Identify which cell holds the provided text, then report its [x, y] central coordinate. 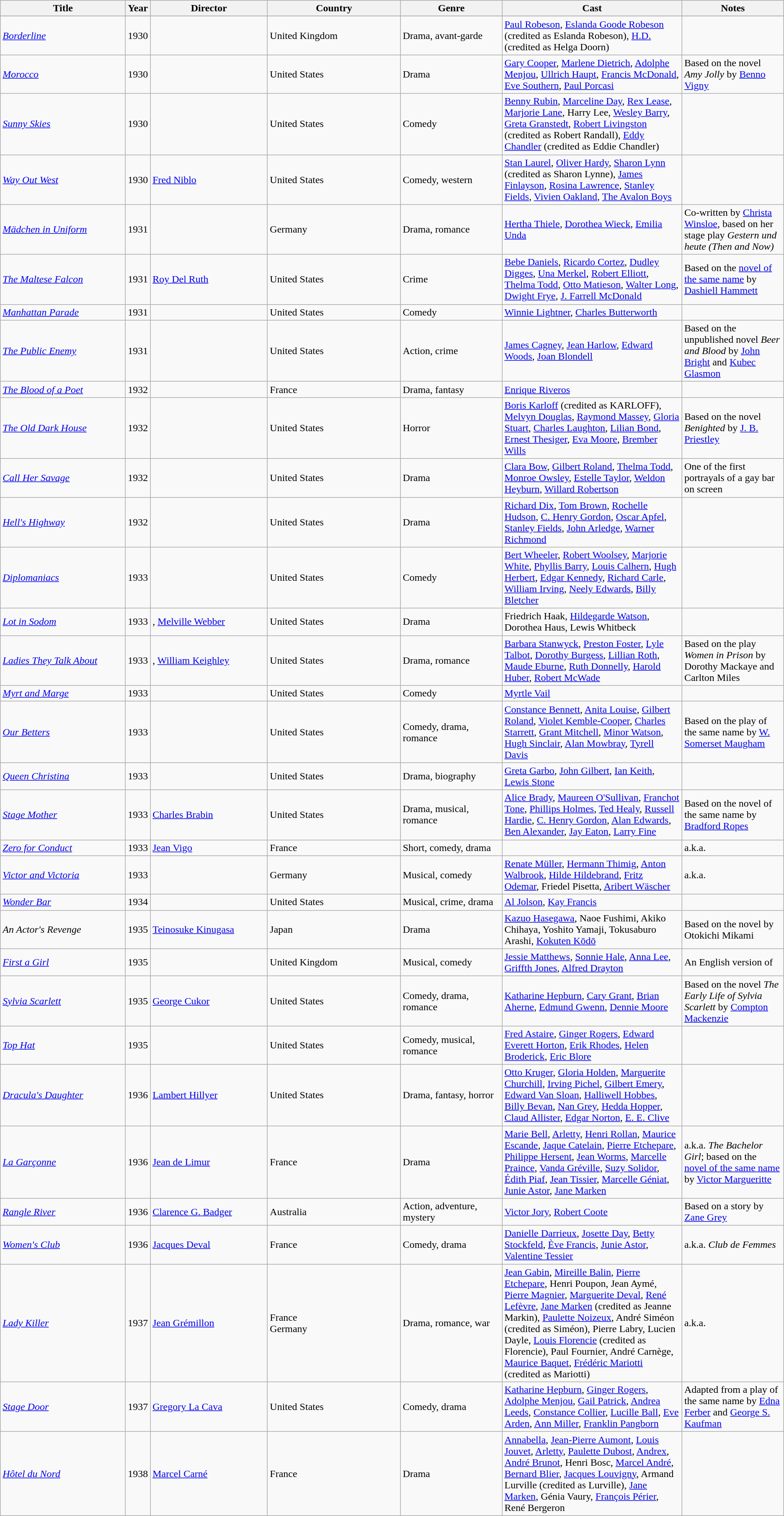
The Public Enemy [63, 351]
Jean Grémillon [209, 1323]
Top Hat [63, 1045]
, William Keighley [209, 660]
Kazuo Hasegawa, Naoe Fushimi, Akiko Chihaya, Yoshito Yamaji, Tokusaburo Arashi, Kokuten Kōdō [592, 929]
Crime [451, 279]
Year [138, 8]
FranceGermany [334, 1323]
Country [334, 8]
Based on the novel Benighted by J. B. Priestley [733, 428]
Stage Mother [63, 815]
Based on the play Women in Prison by Dorothy Mackaye and Carlton Miles [733, 660]
Hertha Thiele, Dorothea Wieck, Emilia Unda [592, 230]
La Garçonne [63, 1162]
a.k.a. The Bachelor Girl; based on the novel of the same name by Victor Margueritte [733, 1162]
Horror [451, 428]
Notes [733, 8]
Greta Garbo, John Gilbert, Ian Keith, Lewis Stone [592, 776]
Based on the novel The Early Life of Sylvia Scarlett by Compton Mackenzie [733, 1001]
Jean Vigo [209, 848]
1938 [138, 1474]
Stage Door [63, 1407]
Japan [334, 929]
Women's Club [63, 1245]
Al Jolson, Kay Francis [592, 902]
Short, comedy, drama [451, 848]
George Cukor [209, 1001]
Based on the novel Amy Jolly by Benno Vigny [733, 74]
Our Betters [63, 732]
Sunny Skies [63, 124]
Rangle River [63, 1212]
a.k.a. Club de Femmes [733, 1245]
Ladies They Talk About [63, 660]
Way Out West [63, 179]
Zero for Conduct [63, 848]
Action, crime [451, 351]
Based on the unpublished novel Beer and Blood by John Bright and Kubec Glasmon [733, 351]
First a Girl [63, 962]
Hell's Highway [63, 522]
Director [209, 8]
Based on the novel of the same name by Dashiell Hammett [733, 279]
Gregory La Cava [209, 1407]
Based on a story by Zane Grey [733, 1212]
Winnie Lightner, Charles Butterworth [592, 312]
Drama, biography [451, 776]
Drama, musical, romance [451, 815]
Drama, fantasy, horror [451, 1095]
Borderline [63, 36]
Victor Jory, Robert Coote [592, 1212]
Jessie Matthews, Sonnie Hale, Anna Lee, Griffth Jones, Alfred Drayton [592, 962]
Gary Cooper, Marlene Dietrich, Adolphe Menjou, Ullrich Haupt, Francis McDonald, Eve Southern, Paul Porcasi [592, 74]
Co-written by Christa Winsloe, based on her stage play Gestern und heute (Then and Now) [733, 230]
Bebe Daniels, Ricardo Cortez, Dudley Digges, Una Merkel, Robert Elliott, Thelma Todd, Otto Matieson, Walter Long, Dwight Frye, J. Farrell McDonald [592, 279]
Fred Astaire, Ginger Rogers, Edward Everett Horton, Erik Rhodes, Helen Broderick, Eric Blore [592, 1045]
Clara Bow, Gilbert Roland, Thelma Todd, Monroe Owsley, Estelle Taylor, Weldon Heyburn, Willard Robertson [592, 478]
Myrt and Marge [63, 693]
Katharine Hepburn, Cary Grant, Brian Aherne, Edmund Gwenn, Dennie Moore [592, 1001]
Lot in Sodom [63, 622]
Hôtel du Nord [63, 1474]
Fred Niblo [209, 179]
Barbara Stanwyck, Preston Foster, Lyle Talbot, Dorothy Burgess, Lillian Roth, Maude Eburne, Ruth Donnelly, Harold Huber, Robert McWade [592, 660]
Stan Laurel, Oliver Hardy, Sharon Lynn (credited as Sharon Lynne), James Finlayson, Rosina Lawrence, Stanley Fields, Vivien Oakland, The Avalon Boys [592, 179]
The Old Dark House [63, 428]
Wonder Bar [63, 902]
James Cagney, Jean Harlow, Edward Woods, Joan Blondell [592, 351]
, Melville Webber [209, 622]
Drama, romance, war [451, 1323]
Genre [451, 8]
Adapted from a play of the same name by Edna Ferber and George S. Kaufman [733, 1407]
Lambert Hillyer [209, 1095]
An English version of [733, 962]
Danielle Darrieux, Josette Day, Betty Stockfeld, Ève Francis, Junie Astor, Valentine Tessier [592, 1245]
Renate Müller, Hermann Thimig, Anton Walbrook, Hilde Hildebrand, Fritz Odemar, Friedel Pisetta, Aribert Wäscher [592, 875]
Drama, avant-garde [451, 36]
Morocco [63, 74]
Based on the novel by Otokichi Mikami [733, 929]
Friedrich Haak, Hildegarde Watson, Dorothea Haus, Lewis Whitbeck [592, 622]
Enrique Riveros [592, 389]
Based on the novel of the same name by Bradford Ropes [733, 815]
Sylvia Scarlett [63, 1001]
Marcel Carné [209, 1474]
Richard Dix, Tom Brown, Rochelle Hudson, C. Henry Gordon, Oscar Apfel, Stanley Fields, John Arledge, Warner Richmond [592, 522]
Action, adventure, mystery [451, 1212]
Title [63, 8]
Drama, fantasy [451, 389]
Lady Killer [63, 1323]
Mädchen in Uniform [63, 230]
One of the first portrayals of a gay bar on screen [733, 478]
Australia [334, 1212]
Cast [592, 8]
Clarence G. Badger [209, 1212]
Paul Robeson, Eslanda Goode Robeson (credited as Eslanda Robeson), H.D. (credited as Helga Doorn) [592, 36]
Queen Christina [63, 776]
Roy Del Ruth [209, 279]
Musical, crime, drama [451, 902]
Jean de Limur [209, 1162]
Comedy, western [451, 179]
Myrtle Vail [592, 693]
The Blood of a Poet [63, 389]
Based on the play of the same name by W. Somerset Maugham [733, 732]
Victor and Victoria [63, 875]
1934 [138, 902]
An Actor's Revenge [63, 929]
Charles Brabin [209, 815]
Comedy, musical, romance [451, 1045]
Manhattan Parade [63, 312]
The Maltese Falcon [63, 279]
Dracula's Daughter [63, 1095]
Teinosuke Kinugasa [209, 929]
Diplomaniacs [63, 578]
Jacques Deval [209, 1245]
Call Her Savage [63, 478]
